Output the (X, Y) coordinate of the center of the cell containing the given text.  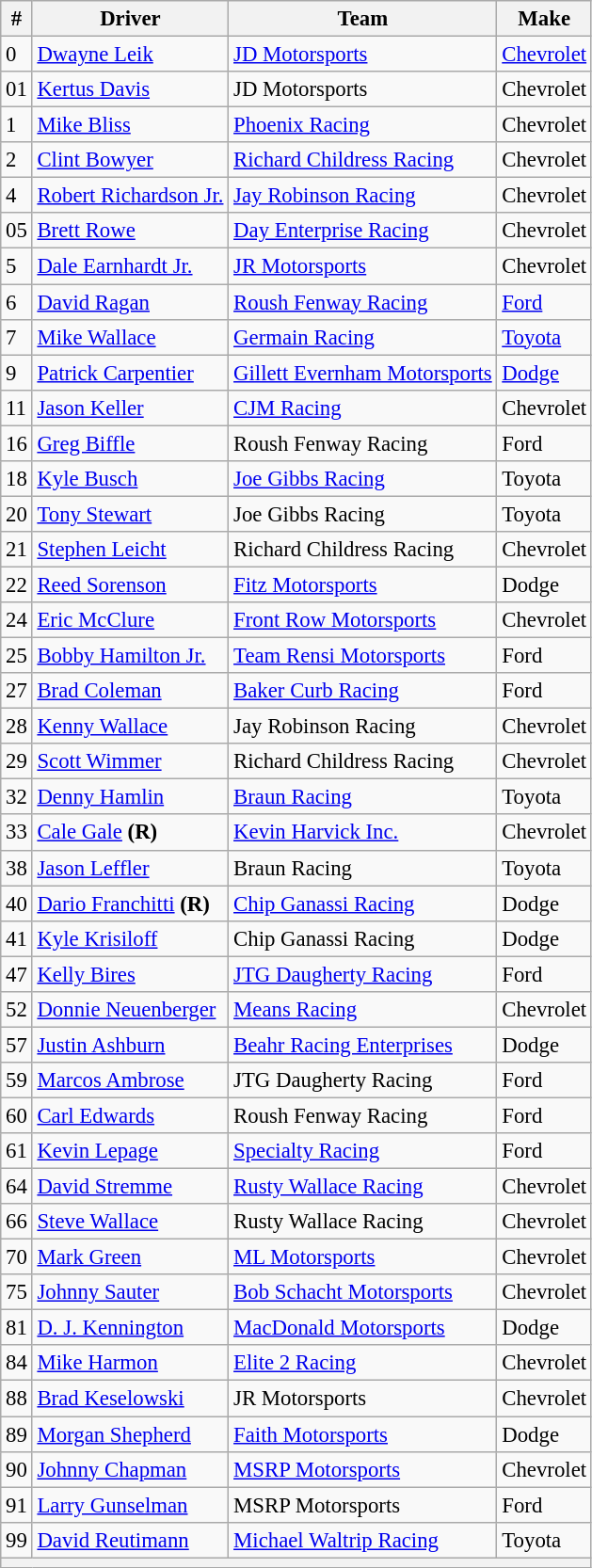
20 (17, 514)
90 (17, 1469)
47 (17, 974)
Kevin Lepage (130, 1151)
Beahr Racing Enterprises (363, 1045)
24 (17, 620)
11 (17, 408)
88 (17, 1399)
Front Row Motorsports (363, 620)
22 (17, 584)
40 (17, 904)
Germain Racing (363, 337)
4 (17, 196)
32 (17, 797)
CJM Racing (363, 408)
Kertus Davis (130, 89)
Greg Biffle (130, 443)
David Stremme (130, 1187)
Bob Schacht Motorsports (363, 1292)
33 (17, 833)
28 (17, 727)
Donnie Neuenberger (130, 1010)
Faith Motorsports (363, 1434)
David Reutimann (130, 1540)
18 (17, 479)
Baker Curb Racing (363, 691)
Kevin Harvick Inc. (363, 833)
29 (17, 761)
Team (363, 19)
Jason Keller (130, 408)
Mike Wallace (130, 337)
Stephen Leicht (130, 550)
Michael Waltrip Racing (363, 1540)
0 (17, 55)
Johnny Sauter (130, 1292)
Specialty Racing (363, 1151)
Kelly Bires (130, 974)
Elite 2 Racing (363, 1364)
Brad Coleman (130, 691)
Morgan Shepherd (130, 1434)
89 (17, 1434)
7 (17, 337)
60 (17, 1115)
9 (17, 373)
Gillett Evernham Motorsports (363, 373)
Carl Edwards (130, 1115)
Dario Franchitti (R) (130, 904)
Mike Harmon (130, 1364)
# (17, 19)
Kyle Krisiloff (130, 938)
Jason Leffler (130, 868)
Eric McClure (130, 620)
Scott Wimmer (130, 761)
84 (17, 1364)
Patrick Carpentier (130, 373)
Kenny Wallace (130, 727)
64 (17, 1187)
Bobby Hamilton Jr. (130, 656)
Dale Earnhardt Jr. (130, 266)
27 (17, 691)
38 (17, 868)
Means Racing (363, 1010)
Johnny Chapman (130, 1469)
David Ragan (130, 302)
Marcos Ambrose (130, 1080)
99 (17, 1540)
MacDonald Motorsports (363, 1328)
52 (17, 1010)
Cale Gale (R) (130, 833)
Steve Wallace (130, 1222)
25 (17, 656)
59 (17, 1080)
01 (17, 89)
Make (544, 19)
66 (17, 1222)
Kyle Busch (130, 479)
Reed Sorenson (130, 584)
91 (17, 1505)
Brett Rowe (130, 231)
75 (17, 1292)
Dwayne Leik (130, 55)
Larry Gunselman (130, 1505)
6 (17, 302)
Fitz Motorsports (363, 584)
ML Motorsports (363, 1257)
21 (17, 550)
57 (17, 1045)
Driver (130, 19)
41 (17, 938)
16 (17, 443)
Denny Hamlin (130, 797)
Justin Ashburn (130, 1045)
05 (17, 231)
Tony Stewart (130, 514)
2 (17, 160)
Clint Bowyer (130, 160)
Phoenix Racing (363, 125)
Day Enterprise Racing (363, 231)
61 (17, 1151)
Robert Richardson Jr. (130, 196)
Brad Keselowski (130, 1399)
Mark Green (130, 1257)
70 (17, 1257)
Team Rensi Motorsports (363, 656)
1 (17, 125)
81 (17, 1328)
5 (17, 266)
D. J. Kennington (130, 1328)
Mike Bliss (130, 125)
